Provide the [X, Y] coordinate of the cell's center where the given text is located.  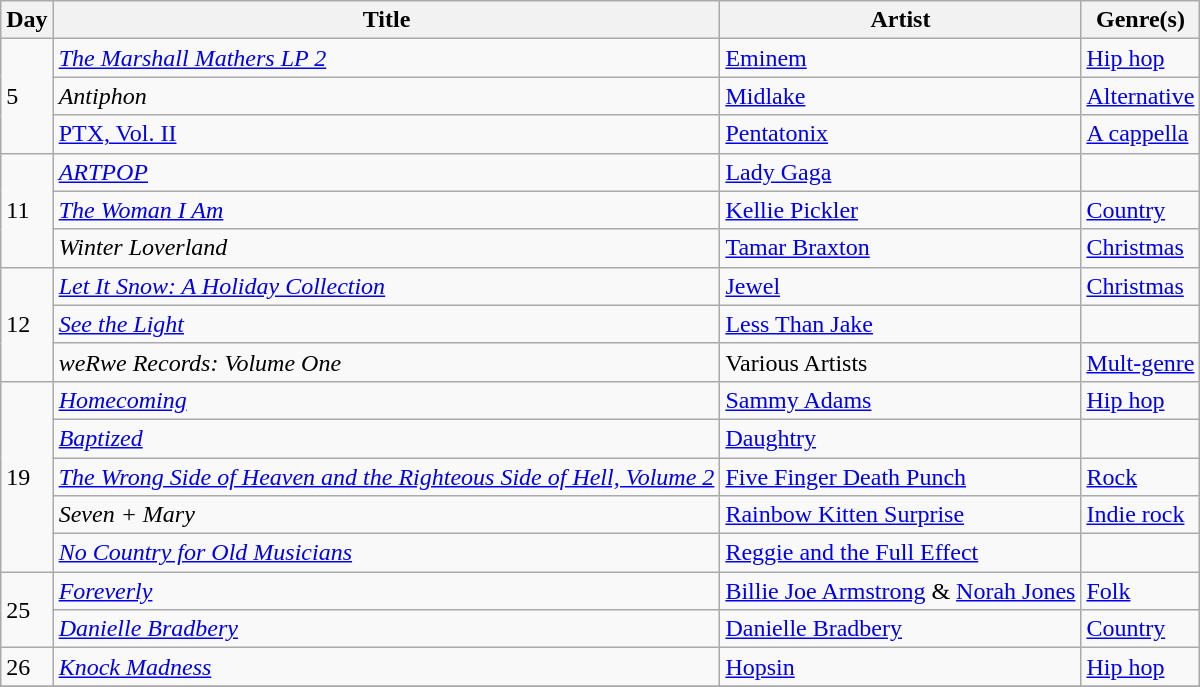
Tamar Braxton [900, 248]
Lady Gaga [900, 172]
Daughtry [900, 438]
Sammy Adams [900, 400]
Genre(s) [1140, 20]
Homecoming [386, 400]
12 [27, 324]
Rainbow Kitten Surprise [900, 515]
5 [27, 96]
Five Finger Death Punch [900, 477]
11 [27, 210]
PTX, Vol. II [386, 134]
Jewel [900, 286]
No Country for Old Musicians [386, 553]
See the Light [386, 324]
19 [27, 476]
Alternative [1140, 96]
25 [27, 610]
The Wrong Side of Heaven and the Righteous Side of Hell, Volume 2 [386, 477]
Various Artists [900, 362]
Day [27, 20]
Winter Loverland [386, 248]
Hopsin [900, 667]
Seven + Mary [386, 515]
Reggie and the Full Effect [900, 553]
Folk [1140, 591]
Less Than Jake [900, 324]
Artist [900, 20]
weRwe Records: Volume One [386, 362]
A cappella [1140, 134]
Foreverly [386, 591]
The Woman I Am [386, 210]
Mult-genre [1140, 362]
Knock Madness [386, 667]
Baptized [386, 438]
ARTPOP [386, 172]
26 [27, 667]
Billie Joe Armstrong & Norah Jones [900, 591]
The Marshall Mathers LP 2 [386, 58]
Let It Snow: A Holiday Collection [386, 286]
Indie rock [1140, 515]
Pentatonix [900, 134]
Rock [1140, 477]
Midlake [900, 96]
Title [386, 20]
Antiphon [386, 96]
Eminem [900, 58]
Kellie Pickler [900, 210]
